Provide the [x, y] coordinate of the cell's center where the given text is located.  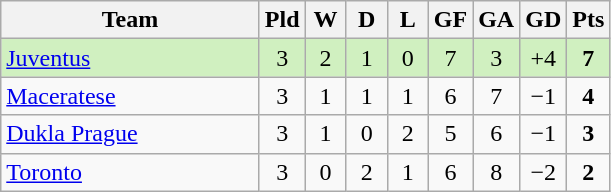
4 [588, 96]
Juventus [130, 58]
Dukla Prague [130, 134]
5 [450, 134]
GD [544, 20]
Pts [588, 20]
D [366, 20]
GF [450, 20]
Maceratese [130, 96]
−2 [544, 172]
L [408, 20]
Pld [282, 20]
Team [130, 20]
W [326, 20]
+4 [544, 58]
Toronto [130, 172]
GA [496, 20]
8 [496, 172]
